Provide the [x, y] coordinate of the cell's center where the given text is located.  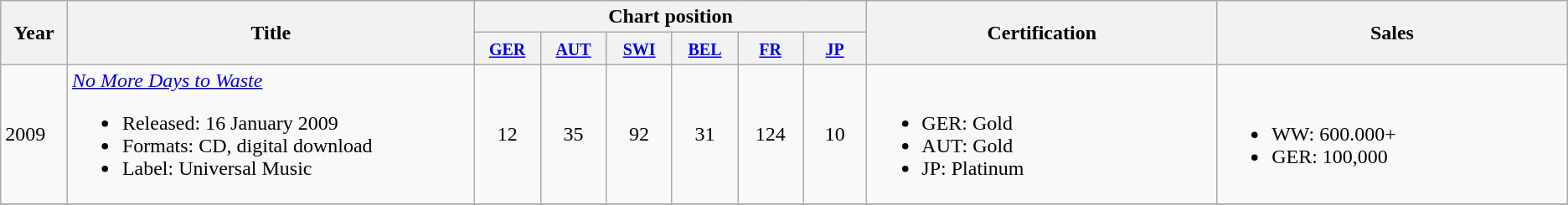
Sales [1392, 33]
AUT [573, 49]
GER: GoldAUT: GoldJP: Platinum [1042, 134]
2009 [34, 134]
GER [508, 49]
12 [508, 134]
124 [771, 134]
Title [271, 33]
92 [639, 134]
Chart position [670, 17]
Year [34, 33]
BEL [704, 49]
10 [835, 134]
FR [771, 49]
Certification [1042, 33]
31 [704, 134]
SWI [639, 49]
WW: 600.000+GER: 100,000 [1392, 134]
No More Days to WasteReleased: 16 January 2009Formats: CD, digital downloadLabel: Universal Music [271, 134]
35 [573, 134]
JP [835, 49]
